Scan for the cell matching the given text and deliver its (X, Y) coordinate at center. 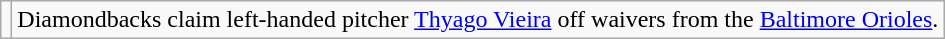
Diamondbacks claim left-handed pitcher Thyago Vieira off waivers from the Baltimore Orioles. (478, 20)
